Return the (x, y) coordinate for the center point of the cell that contains the specified text.  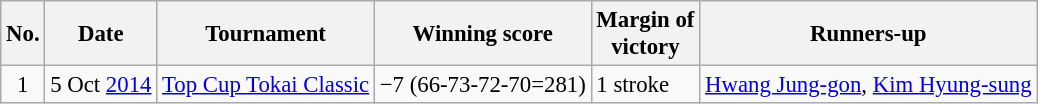
Margin ofvictory (646, 34)
5 Oct 2014 (101, 85)
−7 (66-73-72-70=281) (482, 85)
Winning score (482, 34)
Tournament (266, 34)
No. (23, 34)
1 stroke (646, 85)
1 (23, 85)
Top Cup Tokai Classic (266, 85)
Date (101, 34)
Runners-up (868, 34)
Hwang Jung-gon, Kim Hyung-sung (868, 85)
